Capture the cell that displays the provided text and extract its (x, y) central coordinate. 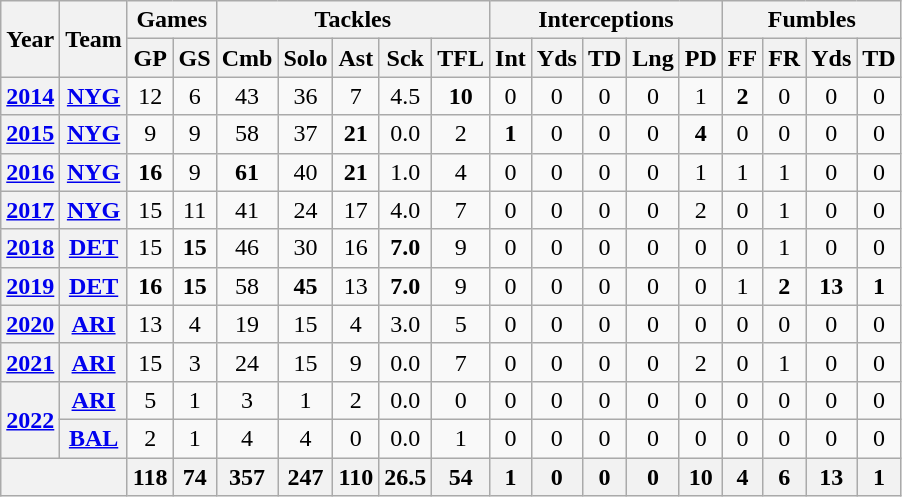
11 (194, 210)
37 (306, 134)
Solo (306, 58)
19 (247, 324)
74 (194, 477)
Ast (356, 58)
54 (461, 477)
357 (247, 477)
GS (194, 58)
Interceptions (606, 20)
Year (30, 39)
Fumbles (812, 20)
2018 (30, 248)
2016 (30, 172)
12 (150, 96)
2020 (30, 324)
26.5 (406, 477)
Team (94, 39)
TFL (461, 58)
Cmb (247, 58)
36 (306, 96)
FR (784, 58)
61 (247, 172)
Int (511, 58)
2017 (30, 210)
46 (247, 248)
Lng (653, 58)
PD (700, 58)
43 (247, 96)
4.0 (406, 210)
30 (306, 248)
2021 (30, 362)
Tackles (352, 20)
1.0 (406, 172)
40 (306, 172)
2014 (30, 96)
GP (150, 58)
17 (356, 210)
BAL (94, 438)
Sck (406, 58)
2019 (30, 286)
2022 (30, 419)
118 (150, 477)
FF (742, 58)
247 (306, 477)
4.5 (406, 96)
2015 (30, 134)
Games (172, 20)
3.0 (406, 324)
41 (247, 210)
45 (306, 286)
110 (356, 477)
